For the text-containing cell, return its midpoint in (X, Y) coordinate format. 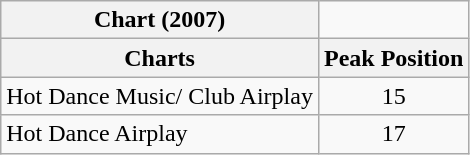
Hot Dance Music/ Club Airplay (160, 96)
17 (393, 134)
Peak Position (393, 58)
Hot Dance Airplay (160, 134)
Charts (160, 58)
15 (393, 96)
Chart (2007) (160, 20)
